Pinpoint the cell where the given text exists, returning its (X, Y) midpoint coordinate. 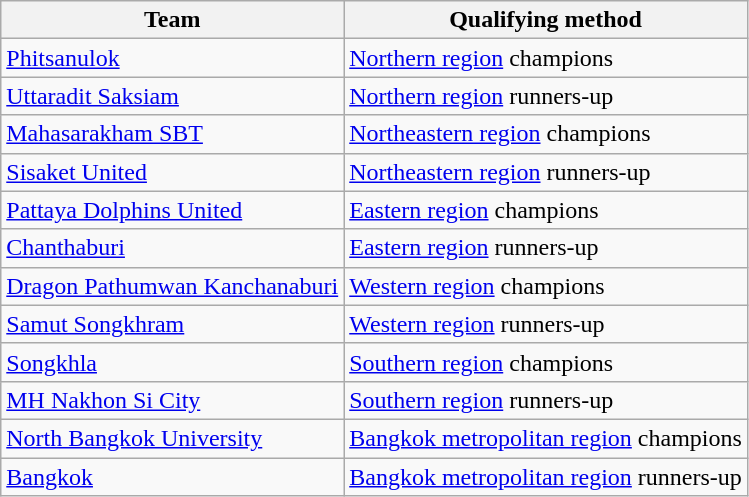
Bangkok metropolitan region champions (546, 438)
Songkhla (172, 362)
Bangkok metropolitan region runners-up (546, 477)
Western region runners-up (546, 324)
Chanthaburi (172, 248)
Eastern region runners-up (546, 248)
Sisaket United (172, 172)
Southern region runners-up (546, 400)
MH Nakhon Si City (172, 400)
Mahasarakham SBT (172, 134)
Team (172, 20)
Samut Songkhram (172, 324)
Northern region runners-up (546, 96)
Phitsanulok (172, 58)
Western region champions (546, 286)
Southern region champions (546, 362)
Uttaradit Saksiam (172, 96)
Pattaya Dolphins United (172, 210)
Dragon Pathumwan Kanchanaburi (172, 286)
Eastern region champions (546, 210)
Northeastern region runners-up (546, 172)
North Bangkok University (172, 438)
Northern region champions (546, 58)
Northeastern region champions (546, 134)
Bangkok (172, 477)
Qualifying method (546, 20)
